Capture the cell that displays the provided text and extract its (x, y) central coordinate. 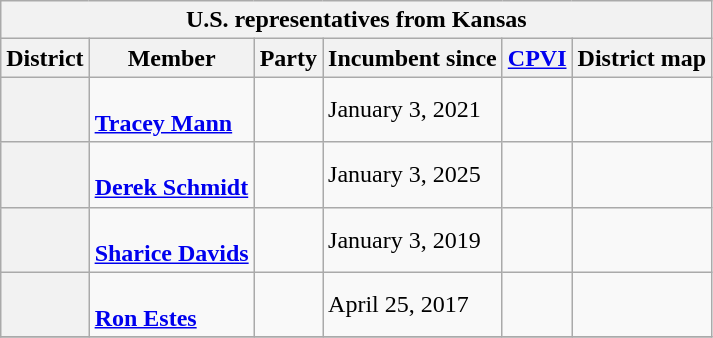
District (45, 58)
Party (288, 58)
Member (172, 58)
Derek Schmidt (172, 174)
U.S. representatives from Kansas (356, 20)
Incumbent since (413, 58)
Tracey Mann (172, 110)
Ron Estes (172, 304)
January 3, 2021 (413, 110)
CPVI (537, 58)
April 25, 2017 (413, 304)
January 3, 2025 (413, 174)
Sharice Davids (172, 240)
January 3, 2019 (413, 240)
District map (642, 58)
